Locate the cell with the specified text and output its [X, Y] center coordinate. 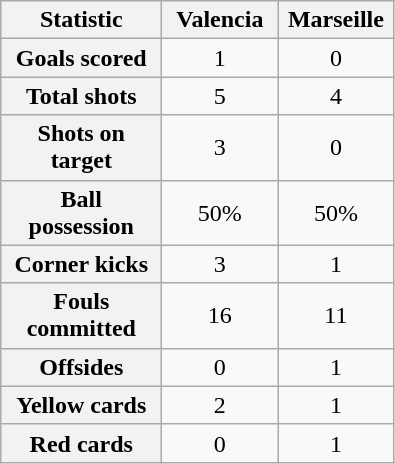
Red cards [82, 443]
5 [220, 96]
Goals scored [82, 58]
Statistic [82, 20]
Valencia [220, 20]
Ball possession [82, 212]
Marseille [336, 20]
Fouls committed [82, 316]
Corner kicks [82, 264]
4 [336, 96]
11 [336, 316]
Total shots [82, 96]
Yellow cards [82, 405]
16 [220, 316]
2 [220, 405]
Offsides [82, 367]
Shots on target [82, 148]
